For the text-containing cell, return its midpoint in (x, y) coordinate format. 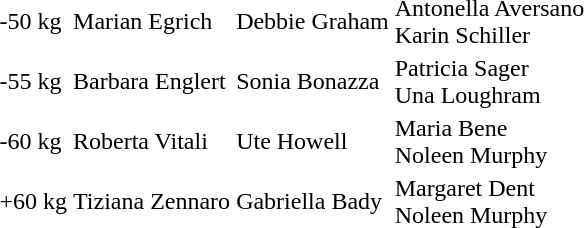
Sonia Bonazza (313, 82)
Barbara Englert (152, 82)
Roberta Vitali (152, 142)
Ute Howell (313, 142)
